Return (X, Y) of the center of cell containing provided text 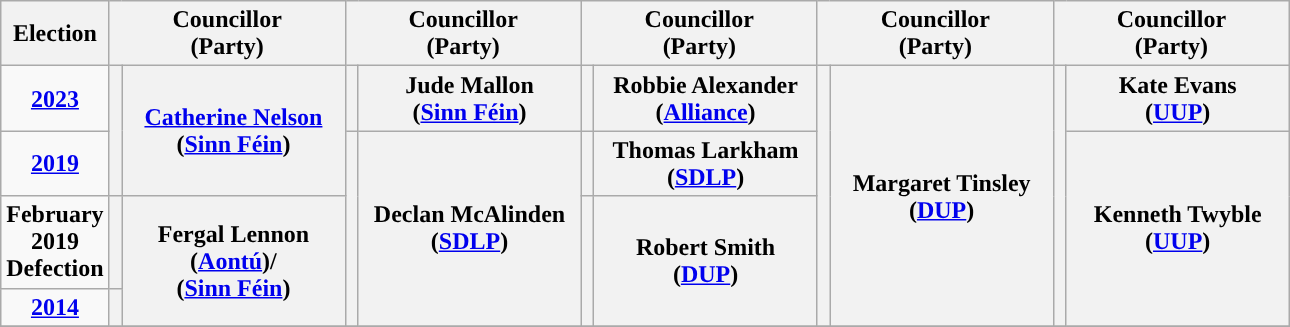
Election (55, 34)
Kenneth Twyble (UUP) (1178, 228)
Jude Mallon (Sinn Féin) (470, 98)
Kate Evans (UUP) (1178, 98)
Robert Smith (DUP) (706, 261)
Thomas Larkham (SDLP) (706, 164)
Fergal Lennon (Aontú)/ (Sinn Féin) (234, 261)
Declan McAlinden (SDLP) (470, 228)
Margaret Tinsley (DUP) (942, 196)
2023 (55, 98)
2019 (55, 164)
Catherine Nelson (Sinn Féin) (234, 131)
February 2019 Defection (55, 242)
2014 (55, 307)
Robbie Alexander (Alliance) (706, 98)
